Scan for the cell matching the given text and deliver its (X, Y) coordinate at center. 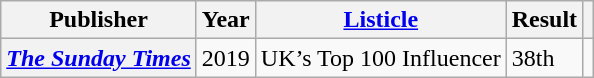
The Sunday Times (99, 58)
Publisher (99, 20)
Result (544, 20)
Year (226, 20)
Listicle (380, 20)
UK’s Top 100 Influencer (380, 58)
38th (544, 58)
2019 (226, 58)
